Locate the cell with the specified text and output its [X, Y] center coordinate. 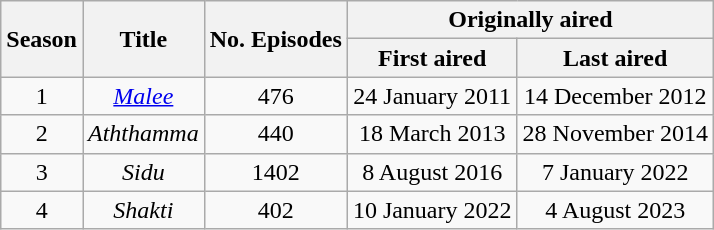
476 [276, 96]
Title [143, 39]
Originally aired [530, 20]
18 March 2013 [432, 134]
1402 [276, 172]
24 January 2011 [432, 96]
Shakti [143, 210]
14 December 2012 [615, 96]
402 [276, 210]
8 August 2016 [432, 172]
Last aired [615, 58]
Season [42, 39]
First aired [432, 58]
7 January 2022 [615, 172]
1 [42, 96]
Aththamma [143, 134]
440 [276, 134]
Malee [143, 96]
Sidu [143, 172]
28 November 2014 [615, 134]
No. Episodes [276, 39]
2 [42, 134]
3 [42, 172]
4 [42, 210]
4 August 2023 [615, 210]
10 January 2022 [432, 210]
